For the text-containing cell, return its midpoint in [x, y] coordinate format. 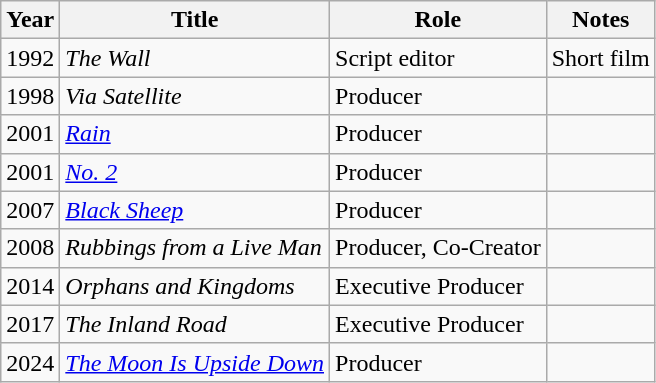
Title [195, 20]
2024 [30, 362]
2008 [30, 248]
Black Sheep [195, 210]
The Inland Road [195, 324]
Role [438, 20]
Via Satellite [195, 96]
Rubbings from a Live Man [195, 248]
1998 [30, 96]
The Wall [195, 58]
Year [30, 20]
Script editor [438, 58]
2014 [30, 286]
1992 [30, 58]
No. 2 [195, 172]
The Moon Is Upside Down [195, 362]
2017 [30, 324]
Producer, Co-Creator [438, 248]
Rain [195, 134]
Short film [600, 58]
Orphans and Kingdoms [195, 286]
2007 [30, 210]
Notes [600, 20]
